Scan for the cell matching the given text and deliver its [x, y] coordinate at center. 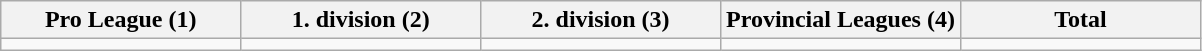
Total [1080, 20]
1. division (2) [361, 20]
Provincial Leagues (4) [841, 20]
Pro League (1) [121, 20]
2. division (3) [601, 20]
